Provide the [x, y] coordinate of the cell's center where the given text is located.  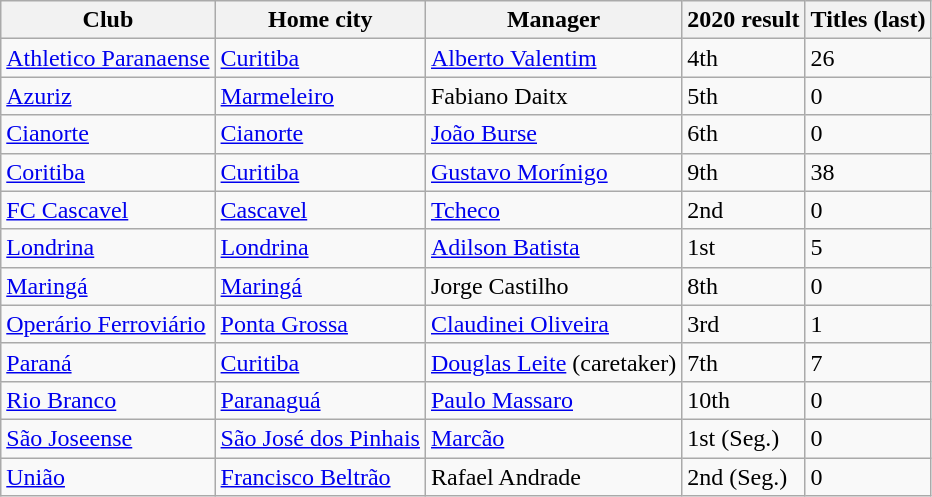
Home city [320, 20]
6th [744, 134]
Titles (last) [868, 20]
Paulo Massaro [553, 400]
São Joseense [108, 438]
Paranaguá [320, 400]
3rd [744, 324]
8th [744, 286]
Manager [553, 20]
Paraná [108, 362]
Ponta Grossa [320, 324]
João Burse [553, 134]
1st (Seg.) [744, 438]
Operário Ferroviário [108, 324]
Club [108, 20]
Athletico Paranaense [108, 58]
4th [744, 58]
Alberto Valentim [553, 58]
Rio Branco [108, 400]
7th [744, 362]
5 [868, 248]
Coritiba [108, 172]
Cascavel [320, 210]
7 [868, 362]
Adilson Batista [553, 248]
9th [744, 172]
26 [868, 58]
Tcheco [553, 210]
1st [744, 248]
Azuriz [108, 96]
Douglas Leite (caretaker) [553, 362]
1 [868, 324]
FC Cascavel [108, 210]
União [108, 477]
10th [744, 400]
2020 result [744, 20]
São José dos Pinhais [320, 438]
Rafael Andrade [553, 477]
Marcão [553, 438]
5th [744, 96]
Gustavo Morínigo [553, 172]
Claudinei Oliveira [553, 324]
Marmeleiro [320, 96]
38 [868, 172]
2nd (Seg.) [744, 477]
Jorge Castilho [553, 286]
Fabiano Daitx [553, 96]
2nd [744, 210]
Francisco Beltrão [320, 477]
